Search for the cell housing the specified text and yield its (X, Y) center coordinate. 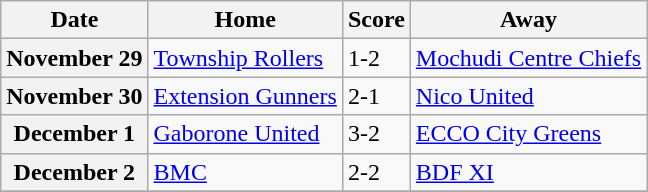
Home (245, 20)
BDF XI (528, 172)
BMC (245, 172)
Nico United (528, 96)
December 2 (74, 172)
November 30 (74, 96)
2-1 (376, 96)
3-2 (376, 134)
Score (376, 20)
November 29 (74, 58)
Extension Gunners (245, 96)
Date (74, 20)
1-2 (376, 58)
December 1 (74, 134)
Away (528, 20)
Township Rollers (245, 58)
Gaborone United (245, 134)
ECCO City Greens (528, 134)
Mochudi Centre Chiefs (528, 58)
2-2 (376, 172)
